Detect which cell encompasses the target text, then output its [x, y] center coordinate. 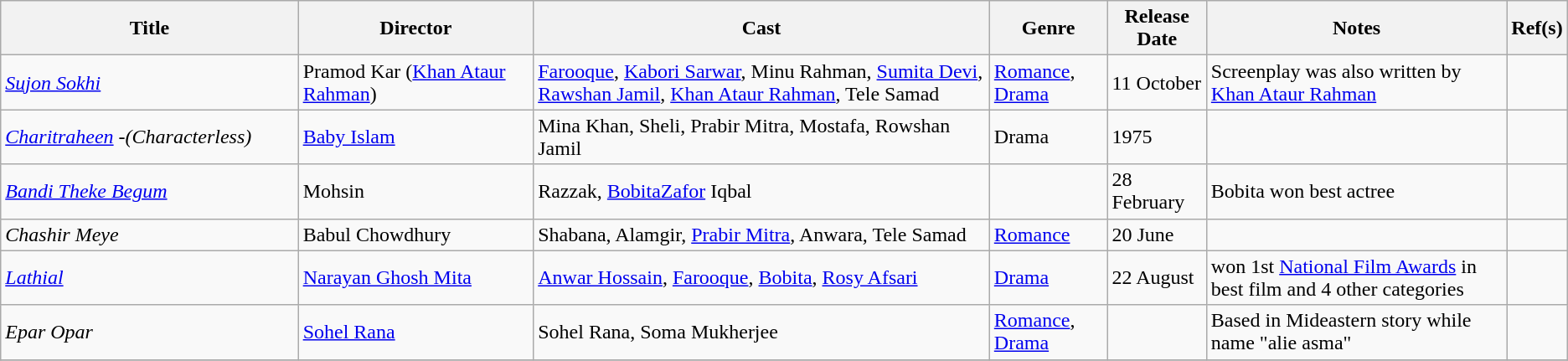
Release Date [1157, 28]
Babul Chowdhury [415, 235]
Cast [762, 28]
Lathial [149, 278]
Notes [1356, 28]
Epar Opar [149, 332]
20 June [1157, 235]
Based in Mideastern story while name "alie asma" [1356, 332]
Mohsin [415, 191]
Shabana, Alamgir, Prabir Mitra, Anwara, Tele Samad [762, 235]
Razzak, BobitaZafor Iqbal [762, 191]
Chashir Meye [149, 235]
won 1st National Film Awards in best film and 4 other categories [1356, 278]
1975 [1157, 137]
Sohel Rana [415, 332]
Romance [1049, 235]
Sujon Sokhi [149, 82]
Director [415, 28]
Mina Khan, Sheli, Prabir Mitra, Mostafa, Rowshan Jamil [762, 137]
Anwar Hossain, Farooque, Bobita, Rosy Afsari [762, 278]
22 August [1157, 278]
Ref(s) [1537, 28]
Title [149, 28]
28 February [1157, 191]
Bobita won best actree [1356, 191]
Genre [1049, 28]
11 October [1157, 82]
Sohel Rana, Soma Mukherjee [762, 332]
Pramod Kar (Khan Ataur Rahman) [415, 82]
Farooque, Kabori Sarwar, Minu Rahman, Sumita Devi, Rawshan Jamil, Khan Ataur Rahman, Tele Samad [762, 82]
Baby Islam [415, 137]
Bandi Theke Begum [149, 191]
Screenplay was also written by Khan Ataur Rahman [1356, 82]
Charitraheen -(Characterless) [149, 137]
Narayan Ghosh Mita [415, 278]
